Identify which cell holds the provided text, then report its [X, Y] central coordinate. 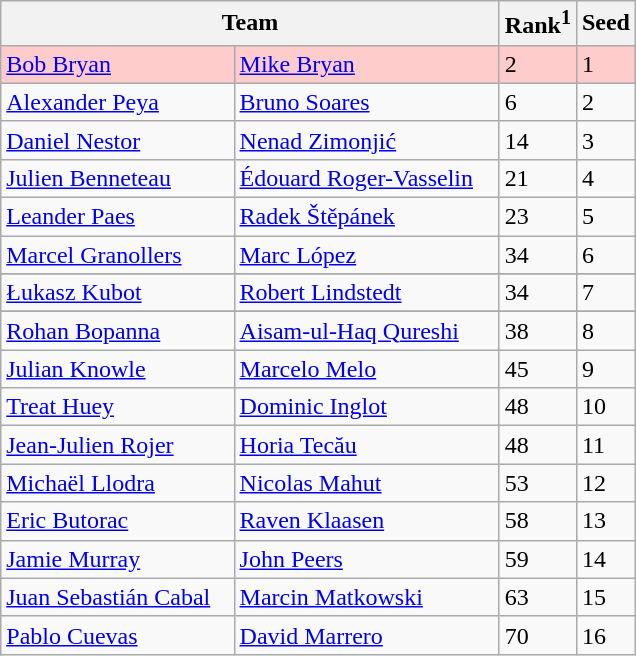
63 [538, 597]
Marc López [366, 255]
David Marrero [366, 635]
Seed [606, 24]
Édouard Roger-Vasselin [366, 178]
Juan Sebastián Cabal [118, 597]
Treat Huey [118, 407]
Rohan Bopanna [118, 331]
59 [538, 559]
Bruno Soares [366, 102]
53 [538, 483]
11 [606, 445]
Daniel Nestor [118, 140]
Marcin Matkowski [366, 597]
1 [606, 64]
Team [250, 24]
16 [606, 635]
Julien Benneteau [118, 178]
38 [538, 331]
45 [538, 369]
12 [606, 483]
7 [606, 293]
8 [606, 331]
Bob Bryan [118, 64]
4 [606, 178]
Łukasz Kubot [118, 293]
John Peers [366, 559]
Marcelo Melo [366, 369]
Pablo Cuevas [118, 635]
Eric Butorac [118, 521]
3 [606, 140]
Horia Tecău [366, 445]
Radek Štěpánek [366, 217]
Marcel Granollers [118, 255]
5 [606, 217]
Leander Paes [118, 217]
Dominic Inglot [366, 407]
13 [606, 521]
Jamie Murray [118, 559]
58 [538, 521]
Michaël Llodra [118, 483]
15 [606, 597]
Alexander Peya [118, 102]
Nicolas Mahut [366, 483]
21 [538, 178]
Jean-Julien Rojer [118, 445]
9 [606, 369]
10 [606, 407]
Julian Knowle [118, 369]
23 [538, 217]
70 [538, 635]
Aisam-ul-Haq Qureshi [366, 331]
Mike Bryan [366, 64]
Nenad Zimonjić [366, 140]
Robert Lindstedt [366, 293]
Raven Klaasen [366, 521]
Rank1 [538, 24]
